Search for the cell housing the specified text and yield its (X, Y) center coordinate. 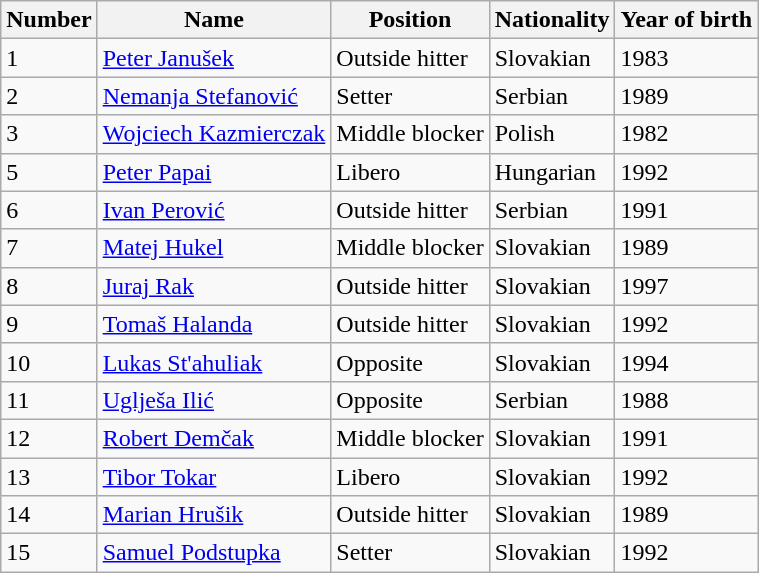
Lukas St'ahuliak (214, 362)
3 (49, 134)
1997 (686, 286)
8 (49, 286)
Year of birth (686, 20)
1983 (686, 58)
Tibor Tokar (214, 477)
Polish (552, 134)
1994 (686, 362)
11 (49, 400)
12 (49, 438)
Tomaš Halanda (214, 324)
14 (49, 515)
Position (410, 20)
Number (49, 20)
Ivan Perović (214, 210)
10 (49, 362)
Matej Hukel (214, 248)
Juraj Rak (214, 286)
Peter Janušek (214, 58)
13 (49, 477)
1982 (686, 134)
Robert Demčak (214, 438)
Peter Papai (214, 172)
Marian Hrušik (214, 515)
Hungarian (552, 172)
2 (49, 96)
Nationality (552, 20)
7 (49, 248)
5 (49, 172)
9 (49, 324)
15 (49, 553)
Samuel Podstupka (214, 553)
Wojciech Kazmierczak (214, 134)
1 (49, 58)
Uglješa Ilić (214, 400)
6 (49, 210)
Name (214, 20)
1988 (686, 400)
Nemanja Stefanović (214, 96)
